Provide the (X, Y) coordinate of the cell's center where the given text is located.  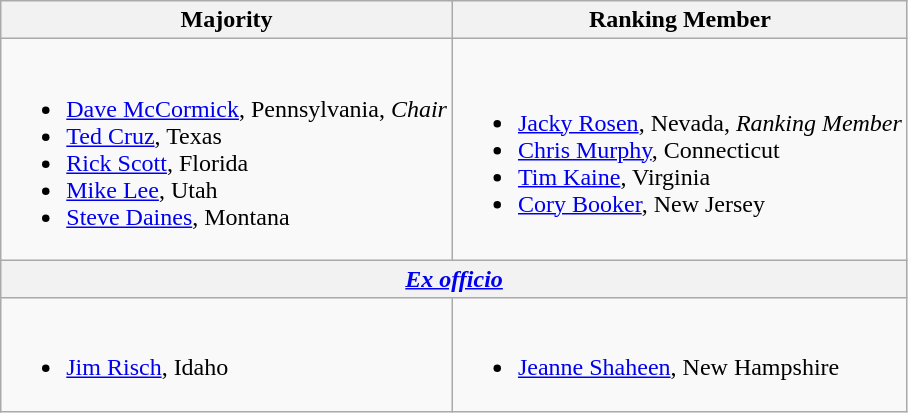
Jeanne Shaheen, New Hampshire (680, 354)
Dave McCormick, Pennsylvania, ChairTed Cruz, TexasRick Scott, FloridaMike Lee, UtahSteve Daines, Montana (227, 150)
Majority (227, 20)
Jacky Rosen, Nevada, Ranking MemberChris Murphy, ConnecticutTim Kaine, VirginiaCory Booker, New Jersey (680, 150)
Jim Risch, Idaho (227, 354)
Ranking Member (680, 20)
Ex officio (454, 279)
